Pinpoint the cell where the given text exists, returning its (x, y) midpoint coordinate. 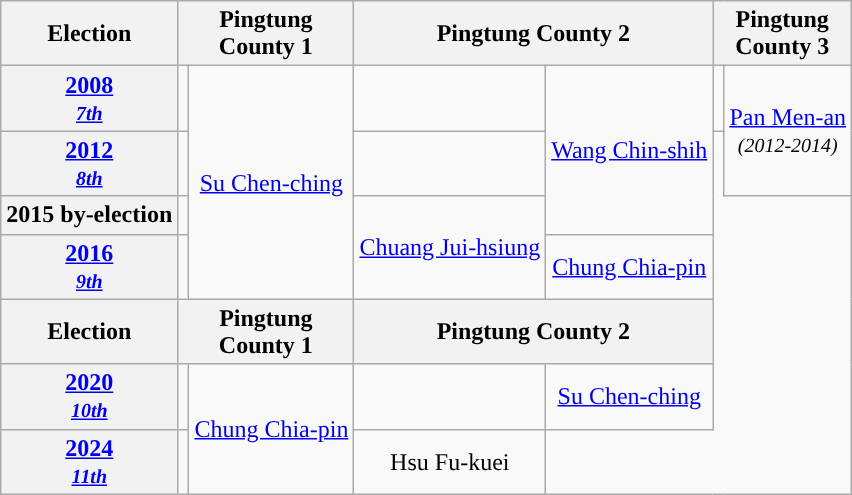
Hsu Fu-kuei (450, 462)
202010th (90, 396)
202411th (90, 462)
Wang Chin-shih (630, 150)
Chuang Jui-hsiung (450, 248)
Pan Men-an(2012-2014) (788, 131)
2015 by-election (90, 215)
20169th (90, 266)
20087th (90, 98)
Pingtung County 3 (782, 34)
20128th (90, 164)
